Detect which cell encompasses the target text, then output its [X, Y] center coordinate. 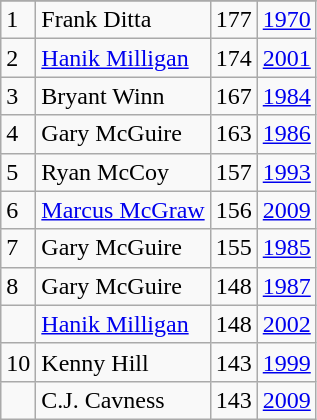
1984 [286, 96]
4 [18, 134]
167 [234, 96]
177 [234, 20]
1999 [286, 362]
1993 [286, 172]
157 [234, 172]
2002 [286, 324]
1985 [286, 248]
6 [18, 210]
C.J. Cavness [123, 400]
8 [18, 286]
1 [18, 20]
Marcus McGraw [123, 210]
Frank Ditta [123, 20]
174 [234, 58]
7 [18, 248]
Kenny Hill [123, 362]
163 [234, 134]
2001 [286, 58]
1986 [286, 134]
1970 [286, 20]
5 [18, 172]
10 [18, 362]
Ryan McCoy [123, 172]
2 [18, 58]
1987 [286, 286]
155 [234, 248]
156 [234, 210]
3 [18, 96]
Bryant Winn [123, 96]
